Find where the given text appears and provide that cell's center as (x, y) coordinate. 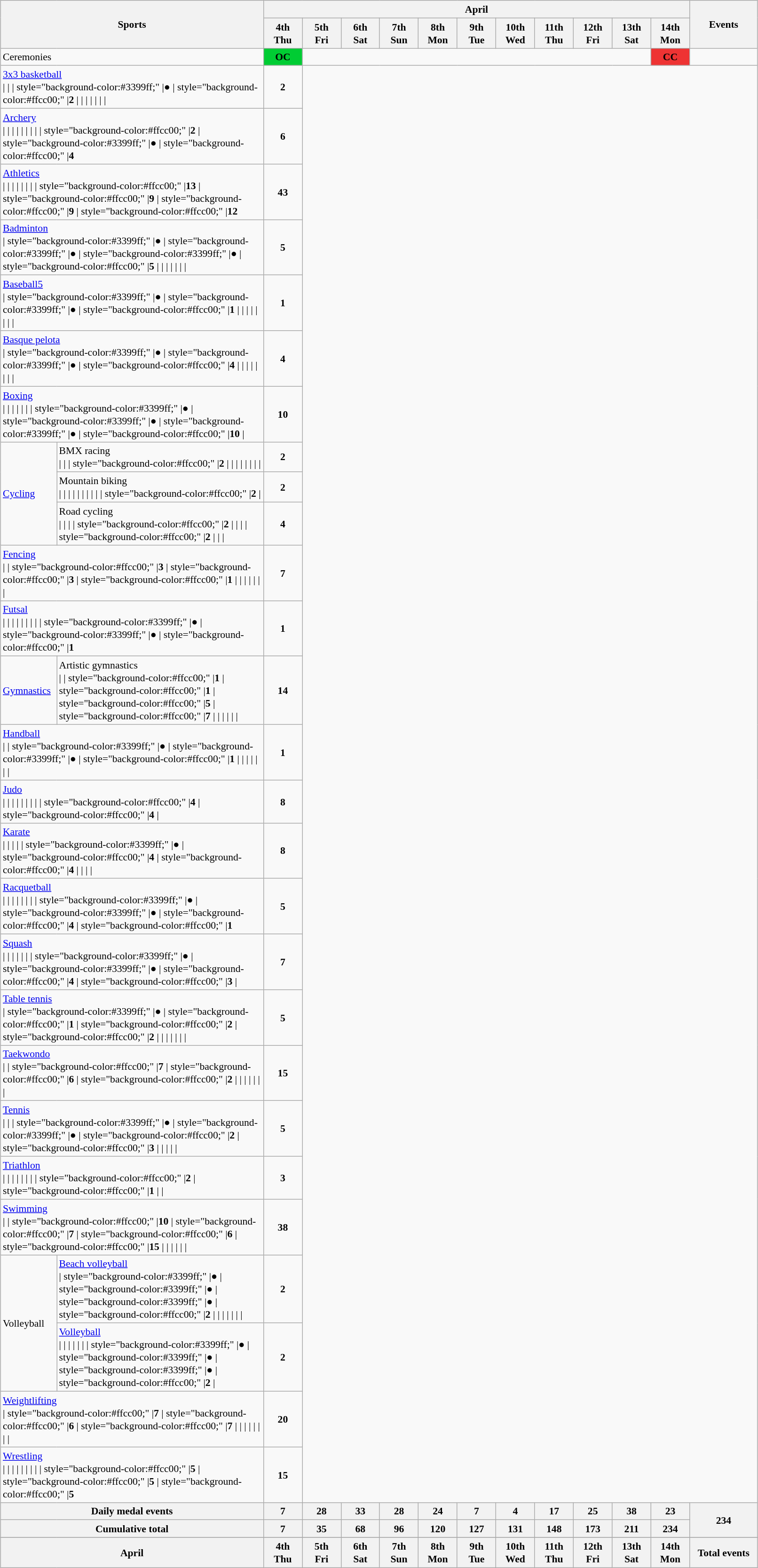
Sports (132, 24)
CC (670, 56)
17 (554, 1511)
25 (592, 1511)
Handball| | style="background-color:#3399ff;" |● | style="background-color:#3399ff;" |● | style="background-color:#ffcc00;" |1 | | | | | | | (132, 752)
Events (724, 24)
131 (515, 1529)
Fencing| | style="background-color:#ffcc00;" |3 | style="background-color:#ffcc00;" |3 | style="background-color:#ffcc00;" |1 | | | | | | | (132, 573)
Total events (724, 1552)
Mountain biking| | | | | | | | | | style="background-color:#ffcc00;" |2 | (160, 487)
127 (476, 1529)
3 (283, 1178)
Gymnastics (29, 691)
6 (283, 136)
10 (283, 414)
120 (438, 1529)
OC (283, 56)
Karate| | | | | style="background-color:#3399ff;" |● | style="background-color:#ffcc00;" |4 | style="background-color:#ffcc00;" |4 | | | | (132, 851)
Archery| | | | | | | | | style="background-color:#ffcc00;" |2 | style="background-color:#3399ff;" |● | style="background-color:#ffcc00;" |4 (132, 136)
43 (283, 191)
Weightlifting| style="background-color:#ffcc00;" |7 | style="background-color:#ffcc00;" |6 | style="background-color:#ffcc00;" |7 | | | | | | | | (132, 1419)
Volleyball (29, 1323)
3x3 basketball| | | style="background-color:#3399ff;" |● | style="background-color:#ffcc00;" |2 | | | | | | | (132, 87)
Baseball5| style="background-color:#3399ff;" |● | style="background-color:#3399ff;" |● | style="background-color:#ffcc00;" |1 | | | | | | | | (132, 303)
173 (592, 1529)
68 (360, 1529)
Cumulative total (132, 1529)
Triathlon| | | | | | | | style="background-color:#ffcc00;" |2 | style="background-color:#ffcc00;" |1 | | (132, 1178)
Futsal| | | | | | | | | style="background-color:#3399ff;" |● | style="background-color:#3399ff;" |● | style="background-color:#ffcc00;" |1 (132, 628)
Cycling (29, 493)
Wrestling| | | | | | | | | style="background-color:#ffcc00;" |5 | style="background-color:#ffcc00;" |5 | style="background-color:#ffcc00;" |5 (132, 1474)
Road cycling| | | | style="background-color:#ffcc00;" |2 | | | | style="background-color:#ffcc00;" |2 | | | (160, 523)
24 (438, 1511)
23 (670, 1511)
148 (554, 1529)
20 (283, 1419)
35 (322, 1529)
Daily medal events (132, 1511)
14 (283, 691)
211 (632, 1529)
Judo| | | | | | | | | style="background-color:#ffcc00;" |4 | style="background-color:#ffcc00;" |4 | (132, 802)
96 (399, 1529)
BMX racing| | | style="background-color:#ffcc00;" |2 | | | | | | | | (160, 457)
33 (360, 1511)
Taekwondo| | style="background-color:#ffcc00;" |7 | style="background-color:#ffcc00;" |6 | style="background-color:#ffcc00;" |2 | | | | | | | (132, 1073)
Ceremonies (132, 56)
Basque pelota| style="background-color:#3399ff;" |● | style="background-color:#3399ff;" |● | style="background-color:#ffcc00;" |4 | | | | | | | | (132, 358)
